Scan for the cell matching the given text and deliver its [x, y] coordinate at center. 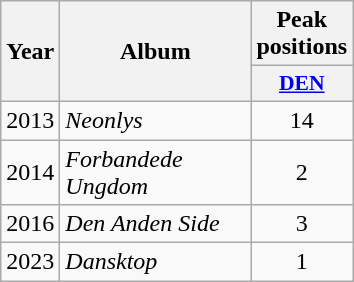
Forbandede Ungdom [156, 172]
Peak positions [302, 34]
14 [302, 120]
Album [156, 52]
2013 [30, 120]
Neonlys [156, 120]
Dansktop [156, 262]
Year [30, 52]
3 [302, 224]
2 [302, 172]
Den Anden Side [156, 224]
DEN [302, 84]
1 [302, 262]
2016 [30, 224]
2014 [30, 172]
2023 [30, 262]
